Determine the (X, Y) coordinate at the center of the cell enclosing the given text.  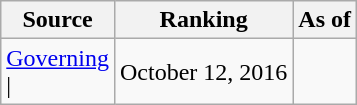
October 12, 2016 (203, 72)
Governing| (58, 72)
Ranking (203, 20)
Source (58, 20)
As of (325, 20)
